Provide the [x, y] coordinate of the cell's center where the given text is located.  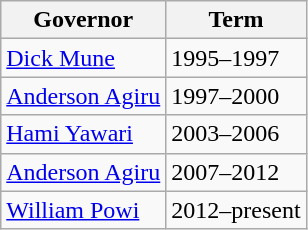
2003–2006 [236, 134]
Hami Yawari [84, 134]
Term [236, 20]
Dick Mune [84, 58]
1997–2000 [236, 96]
William Powi [84, 210]
2012–present [236, 210]
Governor [84, 20]
2007–2012 [236, 172]
1995–1997 [236, 58]
